Return (x, y) of the center of cell containing provided text 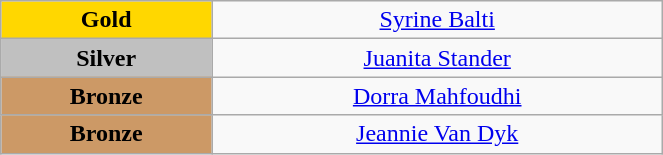
Silver (106, 58)
Jeannie Van Dyk (438, 134)
Dorra Mahfoudhi (438, 96)
Juanita Stander (438, 58)
Syrine Balti (438, 20)
Gold (106, 20)
